For the text-containing cell, return its midpoint in [X, Y] coordinate format. 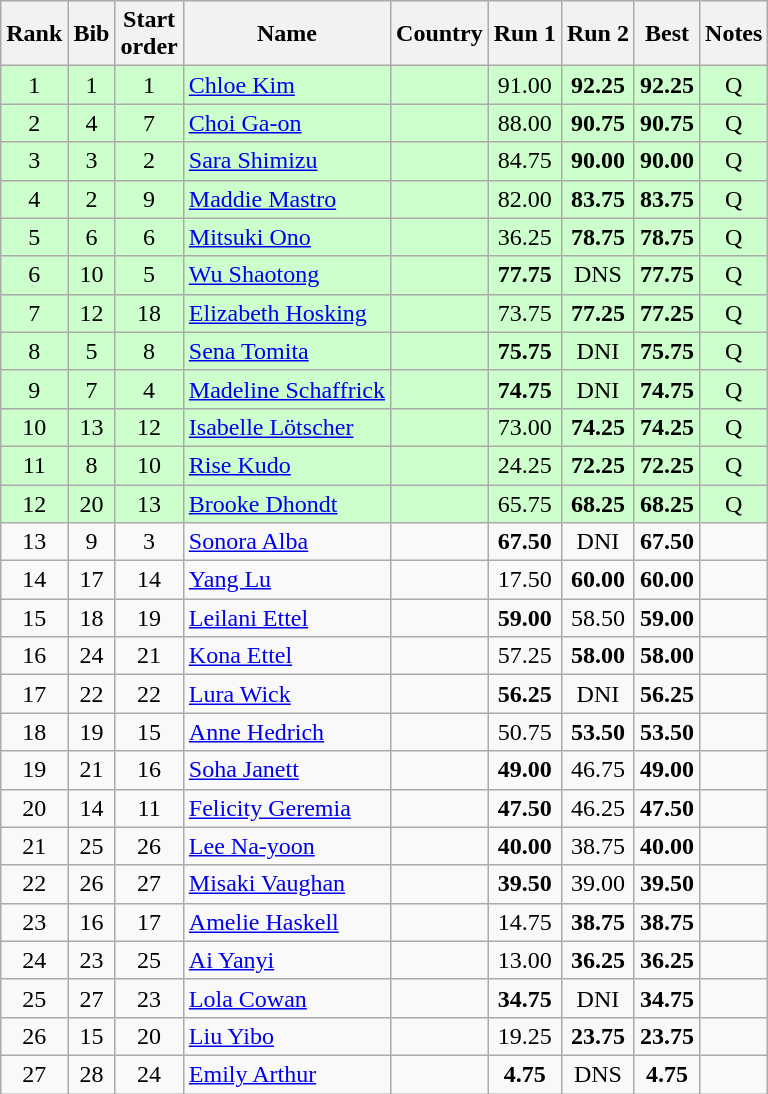
58.50 [598, 618]
Soha Janett [286, 770]
Amelie Haskell [286, 922]
Mitsuki Ono [286, 237]
Rise Kudo [286, 465]
Emily Arthur [286, 1074]
Sonora Alba [286, 542]
Run 1 [524, 34]
Notes [734, 34]
73.00 [524, 427]
19.25 [524, 1036]
14.75 [524, 922]
Lee Na-yoon [286, 846]
Anne Hedrich [286, 732]
73.75 [524, 313]
24.25 [524, 465]
91.00 [524, 85]
57.25 [524, 656]
Yang Lu [286, 580]
84.75 [524, 161]
46.75 [598, 770]
Chloe Kim [286, 85]
Liu Yibo [286, 1036]
Maddie Mastro [286, 199]
Startorder [149, 34]
Elizabeth Hosking [286, 313]
Sena Tomita [286, 351]
39.00 [598, 884]
Country [440, 34]
Run 2 [598, 34]
82.00 [524, 199]
Bib [92, 34]
46.25 [598, 808]
Madeline Schaffrick [286, 389]
Ai Yanyi [286, 960]
Sara Shimizu [286, 161]
Isabelle Lötscher [286, 427]
Wu Shaotong [286, 275]
Choi Ga-on [286, 123]
88.00 [524, 123]
Rank [34, 34]
Best [666, 34]
Lura Wick [286, 694]
13.00 [524, 960]
17.50 [524, 580]
Leilani Ettel [286, 618]
65.75 [524, 503]
Name [286, 34]
50.75 [524, 732]
Felicity Geremia [286, 808]
Lola Cowan [286, 998]
Misaki Vaughan [286, 884]
Kona Ettel [286, 656]
28 [92, 1074]
Brooke Dhondt [286, 503]
